Return the [X, Y] coordinate for the center point of the cell that contains the specified text.  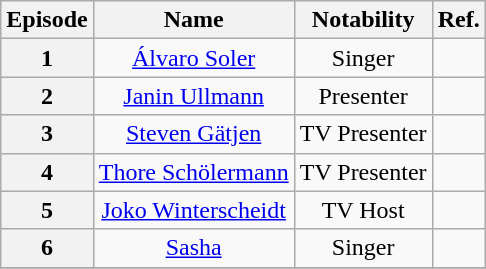
1 [47, 58]
Ref. [458, 20]
Joko Winterscheidt [194, 210]
Presenter [363, 96]
Janin Ullmann [194, 96]
5 [47, 210]
TV Host [363, 210]
Álvaro Soler [194, 58]
Name [194, 20]
Notability [363, 20]
4 [47, 172]
Thore Schölermann [194, 172]
2 [47, 96]
Steven Gätjen [194, 134]
Episode [47, 20]
3 [47, 134]
6 [47, 248]
Sasha [194, 248]
